Detect which cell encompasses the target text, then output its [X, Y] center coordinate. 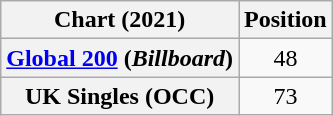
UK Singles (OCC) [120, 96]
Position [285, 20]
73 [285, 96]
Chart (2021) [120, 20]
Global 200 (Billboard) [120, 58]
48 [285, 58]
